Identify which cell holds the provided text, then report its [x, y] central coordinate. 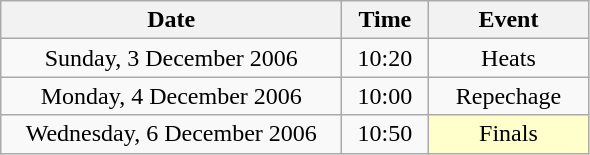
10:00 [385, 96]
10:20 [385, 58]
Date [172, 20]
Monday, 4 December 2006 [172, 96]
Finals [508, 134]
Repechage [508, 96]
Time [385, 20]
Wednesday, 6 December 2006 [172, 134]
Heats [508, 58]
Sunday, 3 December 2006 [172, 58]
10:50 [385, 134]
Event [508, 20]
